Locate the cell with the specified text and output its (X, Y) center coordinate. 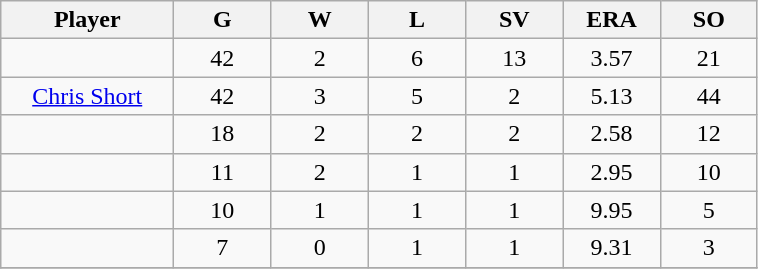
9.31 (612, 248)
SO (708, 20)
6 (416, 58)
SV (514, 20)
Chris Short (88, 96)
44 (708, 96)
3.57 (612, 58)
G (222, 20)
12 (708, 134)
Player (88, 20)
W (320, 20)
7 (222, 248)
L (416, 20)
2.95 (612, 172)
5.13 (612, 96)
13 (514, 58)
18 (222, 134)
ERA (612, 20)
0 (320, 248)
9.95 (612, 210)
2.58 (612, 134)
11 (222, 172)
21 (708, 58)
